Find where the given text appears and provide that cell's center as (X, Y) coordinate. 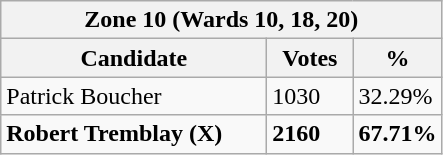
Patrick Boucher (134, 96)
1030 (310, 96)
Candidate (134, 58)
% (398, 58)
32.29% (398, 96)
67.71% (398, 134)
Zone 10 (Wards 10, 18, 20) (222, 20)
Robert Tremblay (X) (134, 134)
Votes (310, 58)
2160 (310, 134)
